From the cell containing the given text, extract its center point as (x, y) coordinate. 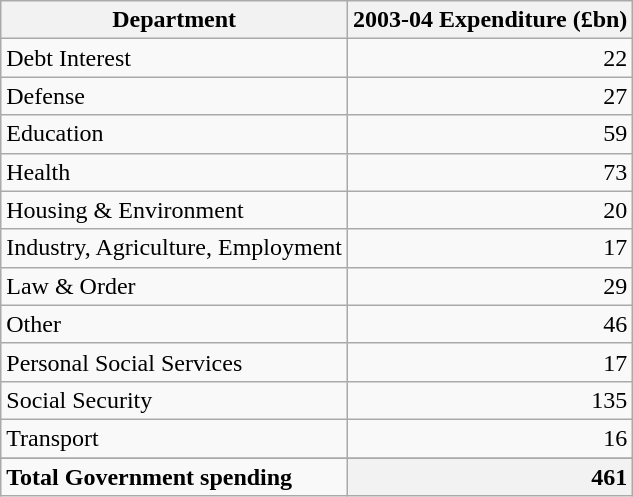
Housing & Environment (174, 210)
22 (490, 58)
Department (174, 20)
29 (490, 286)
Personal Social Services (174, 362)
Defense (174, 96)
Health (174, 172)
73 (490, 172)
Transport (174, 438)
27 (490, 96)
Social Security (174, 400)
Education (174, 134)
461 (490, 477)
2003-04 Expenditure (£bn) (490, 20)
20 (490, 210)
Total Government spending (174, 477)
Industry, Agriculture, Employment (174, 248)
59 (490, 134)
46 (490, 324)
Law & Order (174, 286)
Debt Interest (174, 58)
16 (490, 438)
Other (174, 324)
135 (490, 400)
